Scan for the cell matching the given text and deliver its (X, Y) coordinate at center. 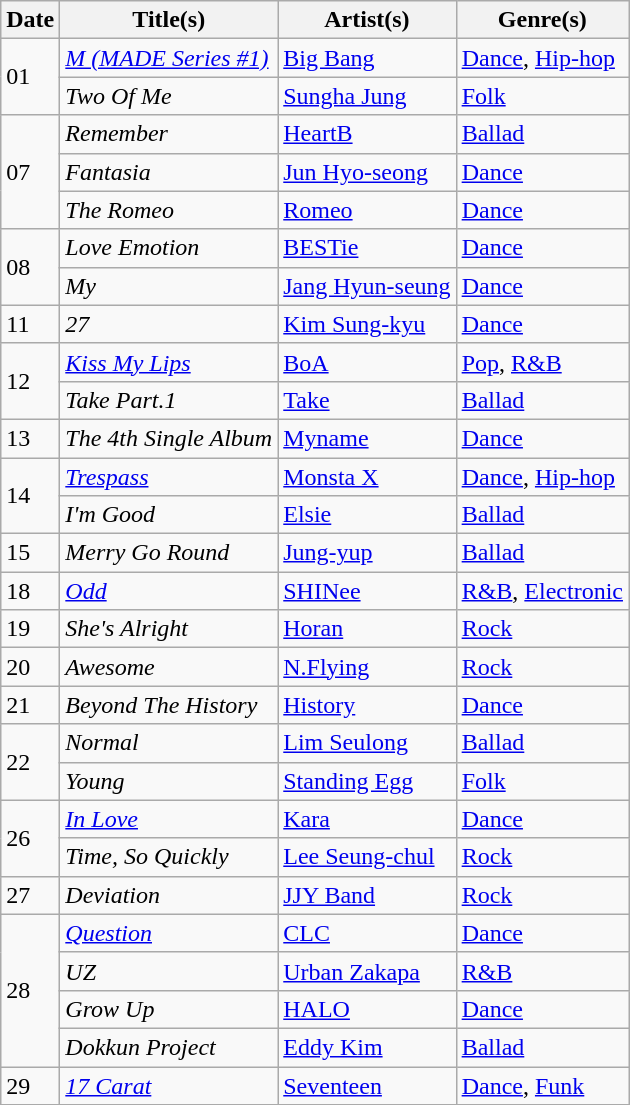
Grow Up (169, 1009)
SHINee (367, 591)
21 (30, 705)
M (MADE Series #1) (169, 58)
Jun Hyo-seong (367, 172)
Romeo (367, 210)
Myname (367, 438)
12 (30, 381)
26 (30, 838)
N.Flying (367, 667)
Normal (169, 743)
11 (30, 324)
BoA (367, 362)
HeartB (367, 134)
Beyond The History (169, 705)
15 (30, 553)
08 (30, 267)
R&B, Electronic (542, 591)
14 (30, 496)
BESTie (367, 248)
20 (30, 667)
I'm Good (169, 515)
Question (169, 933)
Urban Zakapa (367, 971)
Artist(s) (367, 20)
She's Alright (169, 629)
The 4th Single Album (169, 438)
Date (30, 20)
Take Part.1 (169, 400)
07 (30, 172)
Horan (367, 629)
Monsta X (367, 477)
Take (367, 400)
Love Emotion (169, 248)
Merry Go Round (169, 553)
Big Bang (367, 58)
The Romeo (169, 210)
28 (30, 990)
HALO (367, 1009)
13 (30, 438)
Two Of Me (169, 96)
Seventeen (367, 1085)
17 Carat (169, 1085)
R&B (542, 971)
22 (30, 762)
Dance, Funk (542, 1085)
Lim Seulong (367, 743)
Title(s) (169, 20)
My (169, 286)
JJY Band (367, 895)
Young (169, 781)
Jung-yup (367, 553)
01 (30, 77)
UZ (169, 971)
29 (30, 1085)
Dokkun Project (169, 1047)
Standing Egg (367, 781)
Lee Seung-chul (367, 857)
In Love (169, 819)
CLC (367, 933)
Jang Hyun-seung (367, 286)
Pop, R&B (542, 362)
Kim Sung-kyu (367, 324)
History (367, 705)
19 (30, 629)
Trespass (169, 477)
Genre(s) (542, 20)
Kiss My Lips (169, 362)
Sungha Jung (367, 96)
Odd (169, 591)
18 (30, 591)
Time, So Quickly (169, 857)
Fantasia (169, 172)
Eddy Kim (367, 1047)
Elsie (367, 515)
Kara (367, 819)
Awesome (169, 667)
Remember (169, 134)
Deviation (169, 895)
